Scan for the cell matching the given text and deliver its [X, Y] coordinate at center. 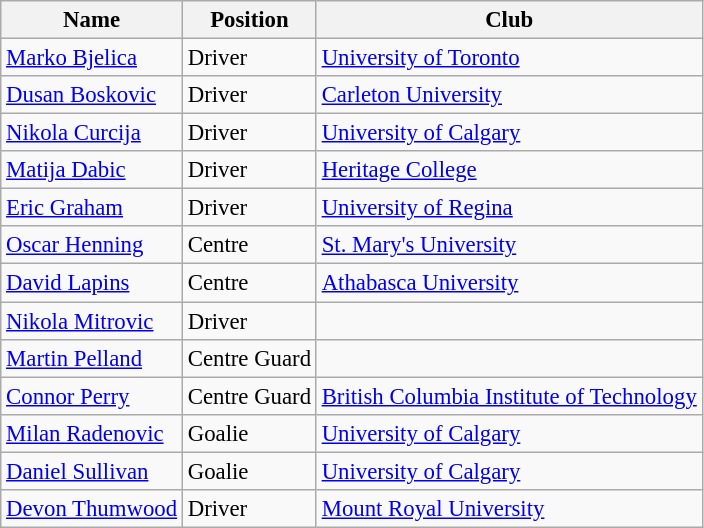
Matija Dabic [92, 170]
Martin Pelland [92, 358]
Position [249, 20]
Marko Bjelica [92, 58]
St. Mary's University [509, 245]
Mount Royal University [509, 509]
Name [92, 20]
Oscar Henning [92, 245]
Nikola Curcija [92, 133]
Devon Thumwood [92, 509]
Milan Radenovic [92, 433]
Connor Perry [92, 396]
Eric Graham [92, 208]
Dusan Boskovic [92, 95]
Carleton University [509, 95]
Heritage College [509, 170]
Athabasca University [509, 283]
University of Regina [509, 208]
Daniel Sullivan [92, 471]
David Lapins [92, 283]
Nikola Mitrovic [92, 321]
Club [509, 20]
University of Toronto [509, 58]
British Columbia Institute of Technology [509, 396]
